For the text-containing cell, return its midpoint in [x, y] coordinate format. 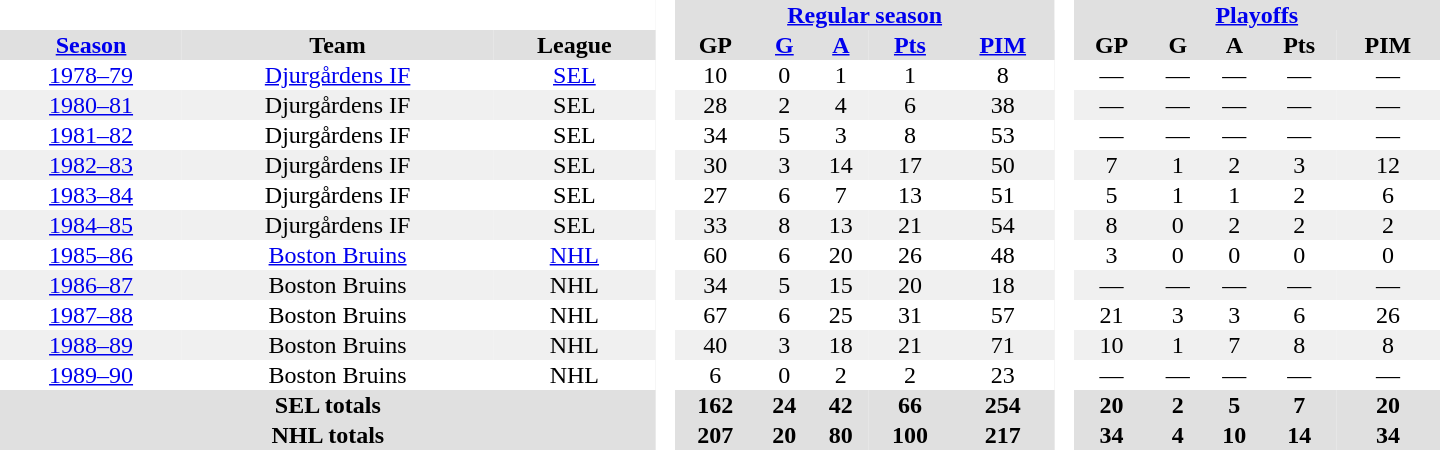
207 [715, 435]
12 [1388, 165]
23 [1003, 375]
40 [715, 345]
217 [1003, 435]
57 [1003, 315]
Season [91, 45]
60 [715, 255]
17 [910, 165]
SEL totals [328, 405]
1984–85 [91, 225]
48 [1003, 255]
53 [1003, 135]
1978–79 [91, 75]
30 [715, 165]
1987–88 [91, 315]
League [574, 45]
80 [842, 435]
1986–87 [91, 285]
24 [784, 405]
162 [715, 405]
NHL totals [328, 435]
Playoffs [1257, 15]
100 [910, 435]
33 [715, 225]
15 [842, 285]
1982–83 [91, 165]
50 [1003, 165]
71 [1003, 345]
1985–86 [91, 255]
67 [715, 315]
66 [910, 405]
25 [842, 315]
51 [1003, 195]
1981–82 [91, 135]
Team [338, 45]
1980–81 [91, 105]
42 [842, 405]
254 [1003, 405]
27 [715, 195]
31 [910, 315]
1988–89 [91, 345]
54 [1003, 225]
38 [1003, 105]
1989–90 [91, 375]
Regular season [864, 15]
28 [715, 105]
1983–84 [91, 195]
